Detect which cell encompasses the target text, then output its (X, Y) center coordinate. 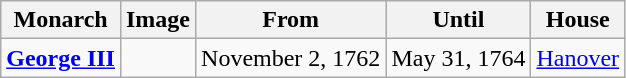
House (578, 20)
Hanover (578, 58)
Until (458, 20)
George III (61, 58)
Image (158, 20)
Monarch (61, 20)
May 31, 1764 (458, 58)
From (291, 20)
November 2, 1762 (291, 58)
